Detect which cell encompasses the target text, then output its (x, y) center coordinate. 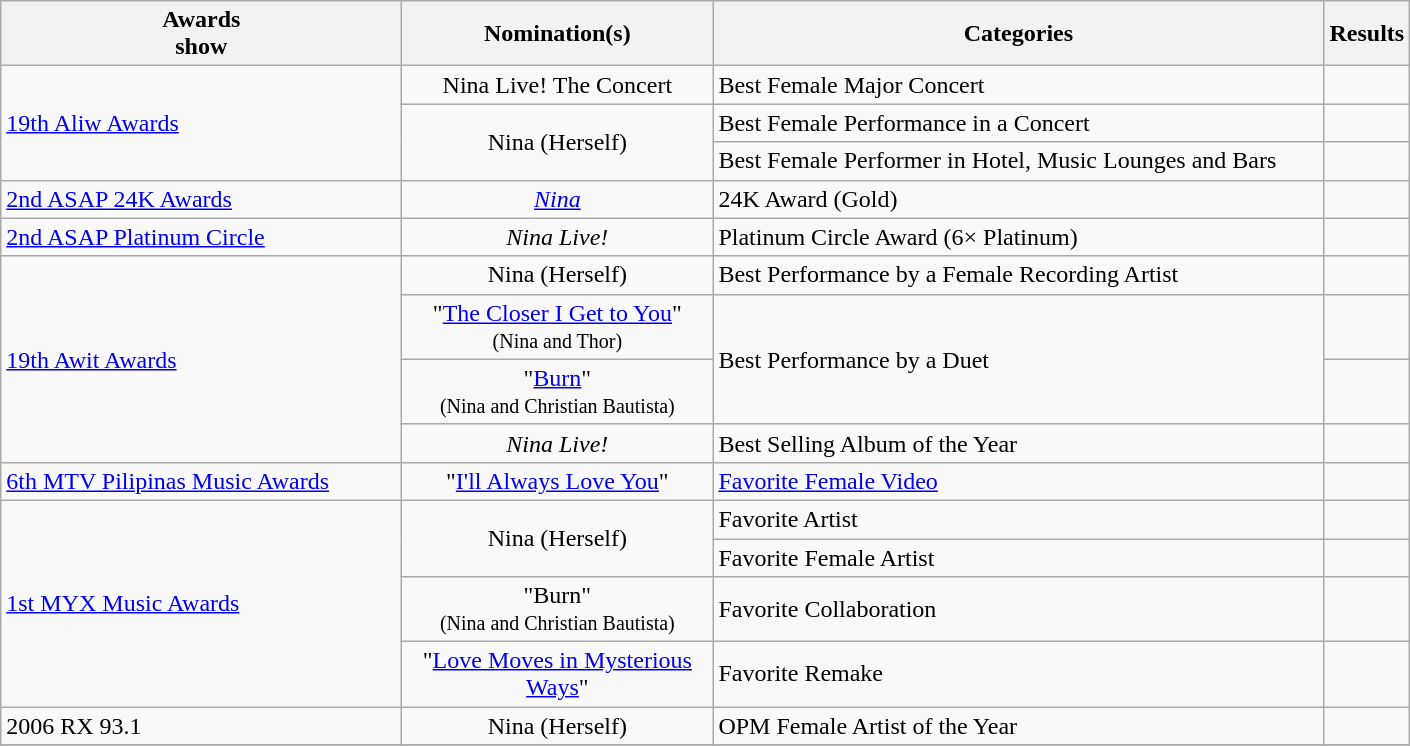
Best Female Performer in Hotel, Music Lounges and Bars (1018, 161)
Favorite Female Artist (1018, 557)
24K Award (Gold) (1018, 199)
19th Aliw Awards (202, 123)
19th Awit Awards (202, 359)
Nina Live! The Concert (558, 85)
"The Closer I Get to You"(Nina and Thor) (558, 326)
"I'll Always Love You" (558, 481)
Awardsshow (202, 34)
2006 RX 93.1 (202, 726)
"Love Moves in Mysterious Ways" (558, 674)
Favorite Remake (1018, 674)
Results (1367, 34)
Best Female Performance in a Concert (1018, 123)
Platinum Circle Award (6× Platinum) (1018, 237)
Categories (1018, 34)
Favorite Female Video (1018, 481)
Best Performance by a Duet (1018, 359)
OPM Female Artist of the Year (1018, 726)
2nd ASAP Platinum Circle (202, 237)
Best Female Major Concert (1018, 85)
Best Selling Album of the Year (1018, 443)
Nomination(s) (558, 34)
Favorite Artist (1018, 519)
Favorite Collaboration (1018, 610)
Best Performance by a Female Recording Artist (1018, 275)
Nina (558, 199)
1st MYX Music Awards (202, 603)
6th MTV Pilipinas Music Awards (202, 481)
2nd ASAP 24K Awards (202, 199)
